Return [x, y] of the center of cell containing provided text 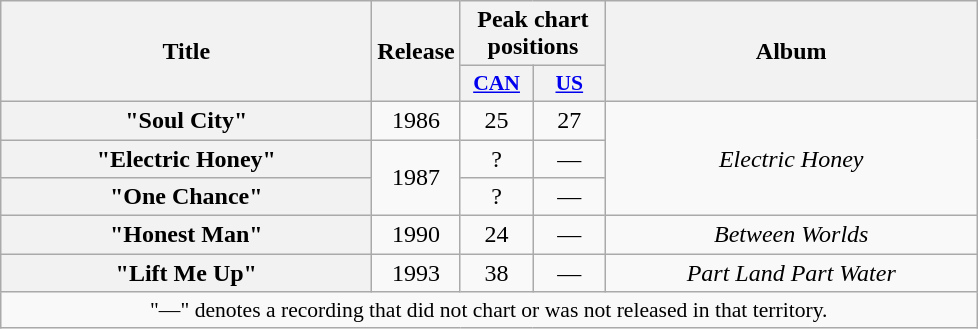
27 [570, 120]
38 [496, 273]
1987 [416, 178]
"Soul City" [186, 120]
"One Chance" [186, 197]
25 [496, 120]
Peak chart positions [533, 34]
"—" denotes a recording that did not chart or was not released in that territory. [489, 310]
Electric Honey [792, 158]
"Lift Me Up" [186, 273]
"Honest Man" [186, 235]
1990 [416, 235]
1986 [416, 120]
Album [792, 52]
CAN [496, 84]
Title [186, 52]
Part Land Part Water [792, 273]
Release [416, 52]
Between Worlds [792, 235]
US [570, 84]
1993 [416, 273]
24 [496, 235]
"Electric Honey" [186, 159]
